Return (x, y) of the center of cell containing provided text 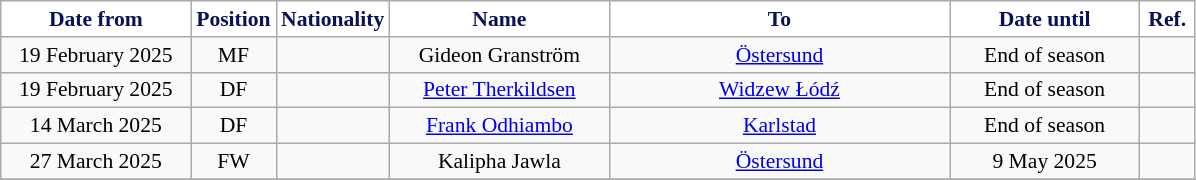
27 March 2025 (96, 162)
Date from (96, 19)
14 March 2025 (96, 126)
Kalipha Jawla (499, 162)
FW (234, 162)
Date until (1045, 19)
Nationality (332, 19)
Name (499, 19)
Frank Odhiambo (499, 126)
Peter Therkildsen (499, 90)
Gideon Granström (499, 55)
Karlstad (779, 126)
To (779, 19)
Position (234, 19)
Ref. (1168, 19)
Widzew Łódź (779, 90)
9 May 2025 (1045, 162)
MF (234, 55)
